Find where the given text appears and provide that cell's center as (X, Y) coordinate. 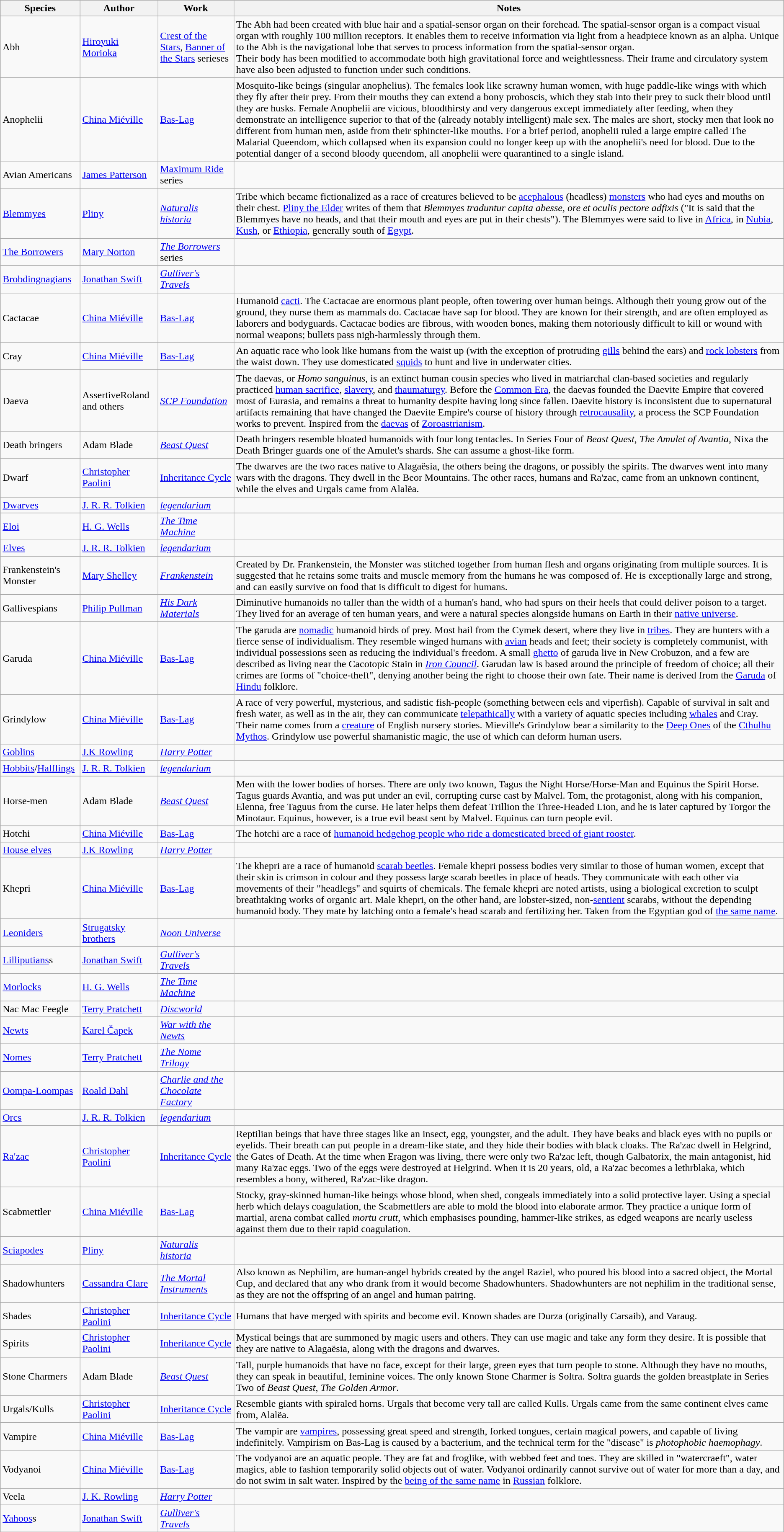
Abh (40, 47)
AssertiveRoland and others (119, 400)
The hotchi are a race of humanoid hedgehog people who ride a domesticated breed of giant rooster. (508, 834)
Grindylow (40, 720)
The Mortal Instruments (196, 1283)
Leoniders (40, 932)
Brobdingnagians (40, 279)
Khepri (40, 888)
Mary Shelley (119, 575)
Frankenstein (196, 575)
Garuda (40, 658)
His Dark Materials (196, 608)
Horse-men (40, 801)
J. K. Rowling (119, 1496)
Spirits (40, 1344)
Author (119, 8)
Morlocks (40, 987)
Oompa-Loompas (40, 1091)
Lilliputianss (40, 960)
Maximum Ride series (196, 175)
Nac Mac Feegle (40, 1009)
The Borrowers (40, 252)
Ra'zac (40, 1156)
Orcs (40, 1118)
Elves (40, 548)
Noon Universe (196, 932)
Sciapodes (40, 1251)
Eloi (40, 527)
Species (40, 8)
Strugatsky brothers (119, 932)
Stone Charmers (40, 1376)
Hotchi (40, 834)
Gallivespians (40, 608)
Urgals/Kulls (40, 1409)
The Borrowers series (196, 252)
James Patterson (119, 175)
House elves (40, 850)
Philip Pullman (119, 608)
Shadowhunters (40, 1283)
Charlie and the Chocolate Factory (196, 1091)
Cray (40, 356)
Daeva (40, 400)
SCP Foundation (196, 400)
Karel Čapek (119, 1030)
Vampire (40, 1437)
Discworld (196, 1009)
Shades (40, 1316)
Humans that have merged with spirits and become evil. Known shades are Durza (originally Carsaib), and Varaug. (508, 1316)
Goblins (40, 752)
Notes (508, 8)
Hiroyuki Morioka (119, 47)
Work (196, 8)
Dwarf (40, 477)
Mary Norton (119, 252)
Scabmettler (40, 1212)
Cactacae (40, 317)
War with the Newts (196, 1030)
Avian Americans (40, 175)
Yahooss (40, 1518)
The Nome Trilogy (196, 1058)
Vodyanoi (40, 1469)
Hobbits/Halflings (40, 768)
Veela (40, 1496)
Anophelii (40, 119)
Blemmyes (40, 214)
Roald Dahl (119, 1091)
Crest of the Stars, Banner of the Stars serieses (196, 47)
Dwarves (40, 505)
Frankenstein's Monster (40, 575)
Death bringers (40, 445)
Nomes (40, 1058)
Cassandra Clare (119, 1283)
Resemble giants with spiraled horns. Urgals that become very tall are called Kulls. Urgals came from the same continent elves came from, Alalëa. (508, 1409)
Newts (40, 1030)
